Capture the cell that displays the provided text and extract its [x, y] central coordinate. 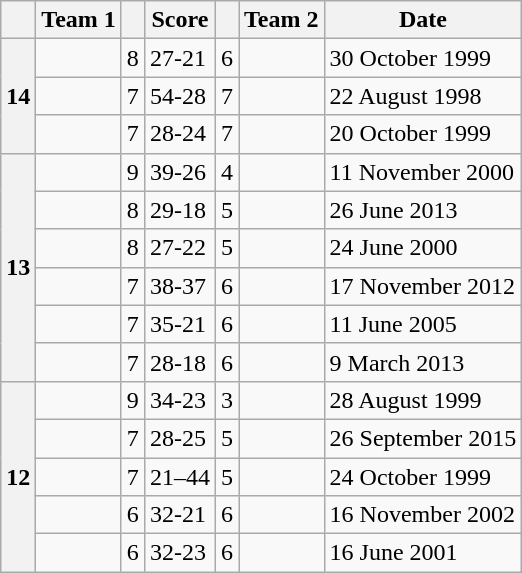
13 [18, 267]
Team 2 [282, 20]
14 [18, 96]
28-18 [180, 362]
27-22 [180, 248]
38-37 [180, 286]
24 October 1999 [423, 477]
26 September 2015 [423, 438]
11 November 2000 [423, 172]
9 March 2013 [423, 362]
16 November 2002 [423, 515]
Score [180, 20]
28-24 [180, 134]
30 October 1999 [423, 58]
35-21 [180, 324]
32-23 [180, 553]
28-25 [180, 438]
17 November 2012 [423, 286]
11 June 2005 [423, 324]
54-28 [180, 96]
4 [226, 172]
21–44 [180, 477]
24 June 2000 [423, 248]
22 August 1998 [423, 96]
12 [18, 476]
27-21 [180, 58]
3 [226, 400]
26 June 2013 [423, 210]
39-26 [180, 172]
Team 1 [79, 20]
28 August 1999 [423, 400]
29-18 [180, 210]
Date [423, 20]
16 June 2001 [423, 553]
20 October 1999 [423, 134]
32-21 [180, 515]
34-23 [180, 400]
